Scan for the cell matching the given text and deliver its (X, Y) coordinate at center. 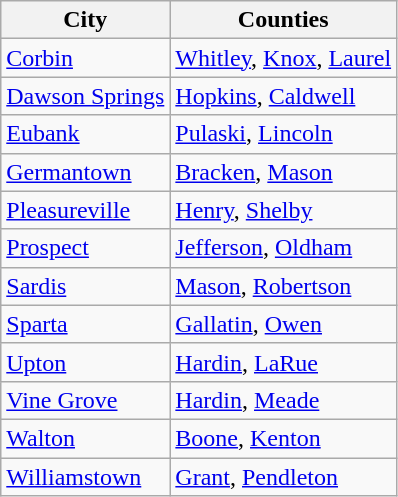
Vine Grove (86, 400)
Bracken, Mason (284, 172)
Grant, Pendleton (284, 477)
City (86, 20)
Hopkins, Caldwell (284, 96)
Williamstown (86, 477)
Dawson Springs (86, 96)
Whitley, Knox, Laurel (284, 58)
Sardis (86, 286)
Gallatin, Owen (284, 324)
Jefferson, Oldham (284, 248)
Prospect (86, 248)
Walton (86, 438)
Mason, Robertson (284, 286)
Hardin, Meade (284, 400)
Henry, Shelby (284, 210)
Germantown (86, 172)
Counties (284, 20)
Boone, Kenton (284, 438)
Eubank (86, 134)
Pulaski, Lincoln (284, 134)
Sparta (86, 324)
Corbin (86, 58)
Hardin, LaRue (284, 362)
Upton (86, 362)
Pleasureville (86, 210)
